Determine the (x, y) coordinate at the center of the cell enclosing the given text.  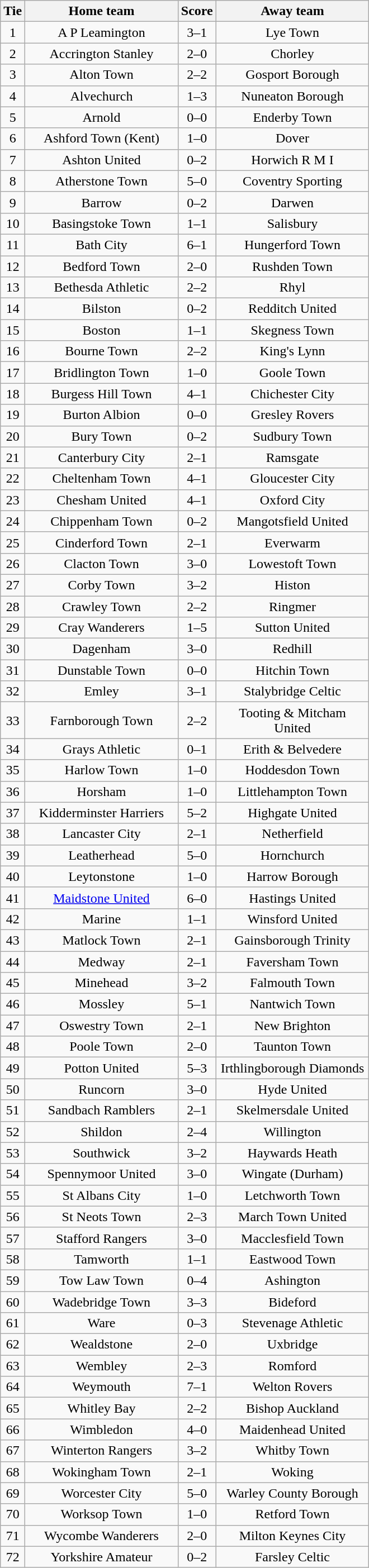
0–4 (197, 1280)
64 (13, 1387)
Letchworth Town (292, 1195)
42 (13, 919)
Bourne Town (102, 351)
19 (13, 415)
10 (13, 223)
Score (197, 11)
New Brighton (292, 1026)
Weymouth (102, 1387)
27 (13, 585)
Nantwich Town (292, 1004)
Coventry Sporting (292, 181)
Spennymoor United (102, 1174)
Marine (102, 919)
35 (13, 770)
Wycombe Wanderers (102, 1536)
72 (13, 1557)
Harlow Town (102, 770)
52 (13, 1132)
Wokingham Town (102, 1472)
Ringmer (292, 606)
Boston (102, 330)
Chorley (292, 54)
Leatherhead (102, 855)
Hoddesdon Town (292, 770)
Wimbledon (102, 1429)
50 (13, 1089)
Sandbach Ramblers (102, 1111)
51 (13, 1111)
Runcorn (102, 1089)
39 (13, 855)
23 (13, 500)
5 (13, 117)
Whitby Town (292, 1451)
Accrington Stanley (102, 54)
Wembley (102, 1366)
Dagenham (102, 649)
2 (13, 54)
59 (13, 1280)
Tamworth (102, 1259)
60 (13, 1302)
58 (13, 1259)
Farnborough Town (102, 721)
Poole Town (102, 1047)
Uxbridge (292, 1345)
Salisbury (292, 223)
Emley (102, 692)
Corby Town (102, 585)
15 (13, 330)
Wingate (Durham) (292, 1174)
Harrow Borough (292, 876)
Worksop Town (102, 1514)
Rhyl (292, 288)
Chichester City (292, 394)
7 (13, 160)
Gloucester City (292, 479)
Lye Town (292, 32)
38 (13, 834)
Basingstoke Town (102, 223)
7–1 (197, 1387)
Nuneaton Borough (292, 96)
Lancaster City (102, 834)
29 (13, 628)
Gosport Borough (292, 75)
Romford (292, 1366)
6 (13, 139)
Woking (292, 1472)
18 (13, 394)
Hitchin Town (292, 670)
Cheltenham Town (102, 479)
Oswestry Town (102, 1026)
Hastings United (292, 898)
Cinderford Town (102, 542)
Warley County Borough (292, 1493)
March Town United (292, 1217)
30 (13, 649)
King's Lynn (292, 351)
Wadebridge Town (102, 1302)
Minehead (102, 983)
Southwick (102, 1153)
Shildon (102, 1132)
Canterbury City (102, 457)
Whitley Bay (102, 1408)
Bideford (292, 1302)
2–4 (197, 1132)
Ashington (292, 1280)
40 (13, 876)
Horwich R M I (292, 160)
36 (13, 792)
Yorkshire Amateur (102, 1557)
Bishop Auckland (292, 1408)
St Albans City (102, 1195)
Cray Wanderers (102, 628)
8 (13, 181)
32 (13, 692)
Hungerford Town (292, 245)
Hornchurch (292, 855)
71 (13, 1536)
Ashton United (102, 160)
45 (13, 983)
56 (13, 1217)
5–1 (197, 1004)
Gresley Rovers (292, 415)
Bridlington Town (102, 373)
Burgess Hill Town (102, 394)
Taunton Town (292, 1047)
Hyde United (292, 1089)
Chesham United (102, 500)
22 (13, 479)
14 (13, 309)
Farsley Celtic (292, 1557)
5–2 (197, 813)
Stafford Rangers (102, 1238)
Winterton Rangers (102, 1451)
Winsford United (292, 919)
Horsham (102, 792)
37 (13, 813)
20 (13, 436)
Bury Town (102, 436)
6–1 (197, 245)
9 (13, 202)
Medway (102, 961)
Highgate United (292, 813)
Burton Albion (102, 415)
Alton Town (102, 75)
43 (13, 940)
17 (13, 373)
21 (13, 457)
Rushden Town (292, 266)
Leytonstone (102, 876)
Willington (292, 1132)
Everwarm (292, 542)
49 (13, 1068)
6–0 (197, 898)
Histon (292, 585)
Bethesda Athletic (102, 288)
44 (13, 961)
3 (13, 75)
67 (13, 1451)
4–0 (197, 1429)
Sutton United (292, 628)
Faversham Town (292, 961)
Alvechurch (102, 96)
Stevenage Athletic (292, 1323)
28 (13, 606)
Netherfield (292, 834)
Kidderminster Harriers (102, 813)
Maidenhead United (292, 1429)
Redditch United (292, 309)
Away team (292, 11)
Oxford City (292, 500)
Sudbury Town (292, 436)
Haywards Heath (292, 1153)
Mangotsfield United (292, 521)
1–3 (197, 96)
Bilston (102, 309)
33 (13, 721)
Erith & Belvedere (292, 749)
4 (13, 96)
Gainsborough Trinity (292, 940)
65 (13, 1408)
Tow Law Town (102, 1280)
Lowestoft Town (292, 564)
Ashford Town (Kent) (102, 139)
57 (13, 1238)
26 (13, 564)
63 (13, 1366)
Barrow (102, 202)
Worcester City (102, 1493)
16 (13, 351)
Tooting & Mitcham United (292, 721)
Dunstable Town (102, 670)
St Neots Town (102, 1217)
69 (13, 1493)
Skegness Town (292, 330)
Mossley (102, 1004)
Ramsgate (292, 457)
48 (13, 1047)
68 (13, 1472)
55 (13, 1195)
41 (13, 898)
62 (13, 1345)
Macclesfield Town (292, 1238)
66 (13, 1429)
Eastwood Town (292, 1259)
11 (13, 245)
Irthlingborough Diamonds (292, 1068)
1 (13, 32)
0–1 (197, 749)
5–3 (197, 1068)
Milton Keynes City (292, 1536)
34 (13, 749)
Dover (292, 139)
24 (13, 521)
Chippenham Town (102, 521)
Bedford Town (102, 266)
61 (13, 1323)
Darwen (292, 202)
Matlock Town (102, 940)
3–3 (197, 1302)
Stalybridge Celtic (292, 692)
12 (13, 266)
13 (13, 288)
Bath City (102, 245)
70 (13, 1514)
0–3 (197, 1323)
Maidstone United (102, 898)
Potton United (102, 1068)
1–5 (197, 628)
Home team (102, 11)
46 (13, 1004)
47 (13, 1026)
Ware (102, 1323)
Atherstone Town (102, 181)
Crawley Town (102, 606)
25 (13, 542)
Goole Town (292, 373)
Falmouth Town (292, 983)
Wealdstone (102, 1345)
Enderby Town (292, 117)
Welton Rovers (292, 1387)
Redhill (292, 649)
Clacton Town (102, 564)
Grays Athletic (102, 749)
54 (13, 1174)
Skelmersdale United (292, 1111)
31 (13, 670)
A P Leamington (102, 32)
Arnold (102, 117)
Tie (13, 11)
Littlehampton Town (292, 792)
Retford Town (292, 1514)
53 (13, 1153)
